Output the (x, y) coordinate of the center of the cell containing the given text.  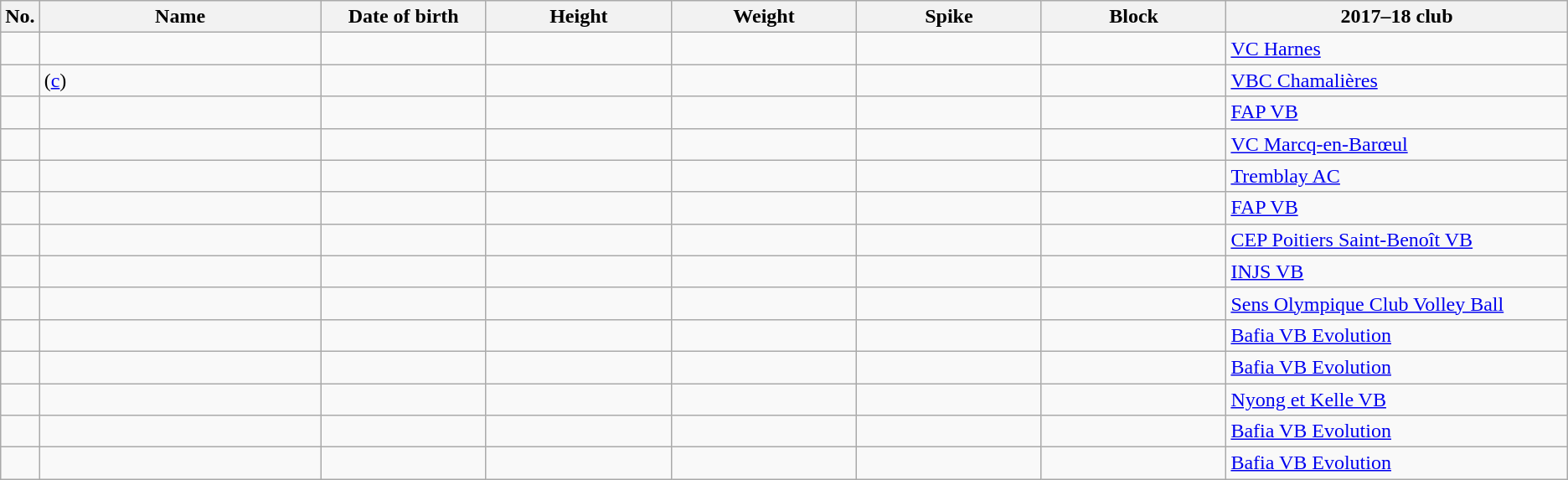
Sens Olympique Club Volley Ball (1397, 303)
(c) (180, 80)
INJS VB (1397, 271)
Spike (950, 17)
VC Harnes (1397, 49)
Block (1134, 17)
Height (578, 17)
Date of birth (404, 17)
Name (180, 17)
2017–18 club (1397, 17)
Weight (764, 17)
Nyong et Kelle VB (1397, 400)
Tremblay AC (1397, 176)
CEP Poitiers Saint-Benoît VB (1397, 240)
VC Marcq-en-Barœul (1397, 144)
VBC Chamalières (1397, 80)
No. (20, 17)
